Find where the given text appears and provide that cell's center as (x, y) coordinate. 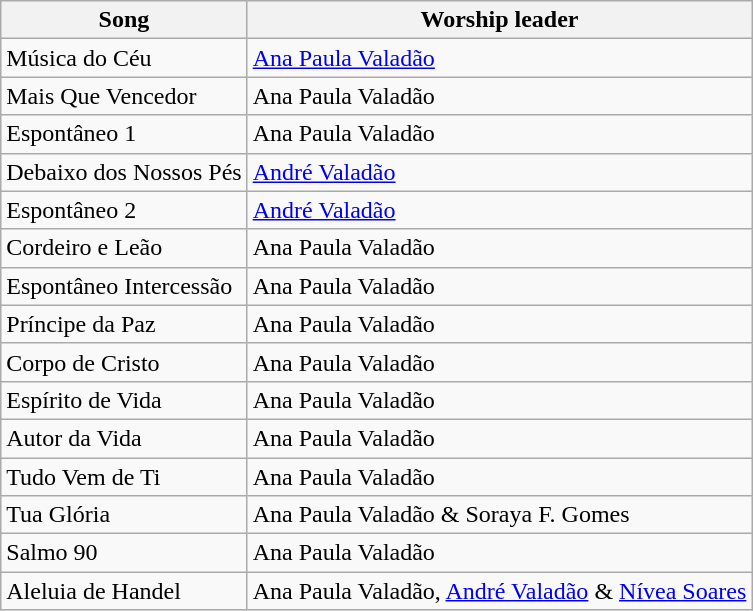
Tua Glória (124, 515)
Debaixo dos Nossos Pés (124, 172)
Salmo 90 (124, 553)
Corpo de Cristo (124, 362)
Song (124, 20)
Espontâneo 1 (124, 134)
Aleluia de Handel (124, 591)
Tudo Vem de Ti (124, 477)
Ana Paula Valadão, André Valadão & Nívea Soares (500, 591)
Mais Que Vencedor (124, 96)
Espontâneo Intercessão (124, 286)
Ana Paula Valadão & Soraya F. Gomes (500, 515)
Worship leader (500, 20)
Espontâneo 2 (124, 210)
Música do Céu (124, 58)
Espírito de Vida (124, 400)
Príncipe da Paz (124, 324)
Cordeiro e Leão (124, 248)
Autor da Vida (124, 438)
